Locate the cell with the specified text and output its (x, y) center coordinate. 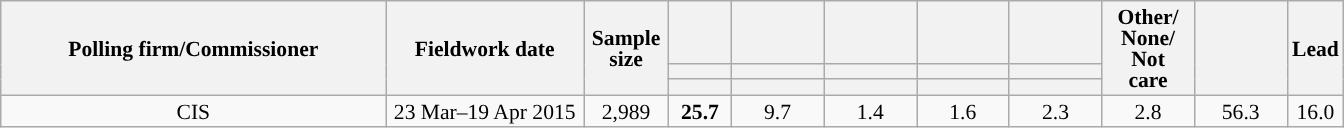
Polling firm/Commissioner (194, 48)
1.4 (870, 110)
2.3 (1056, 110)
2.8 (1148, 110)
Lead (1316, 48)
CIS (194, 110)
Sample size (626, 48)
Other/None/Notcare (1148, 48)
23 Mar–19 Apr 2015 (485, 110)
9.7 (778, 110)
1.6 (962, 110)
25.7 (700, 110)
16.0 (1316, 110)
2,989 (626, 110)
56.3 (1240, 110)
Fieldwork date (485, 48)
